From the cell containing the given text, extract its center point as (x, y) coordinate. 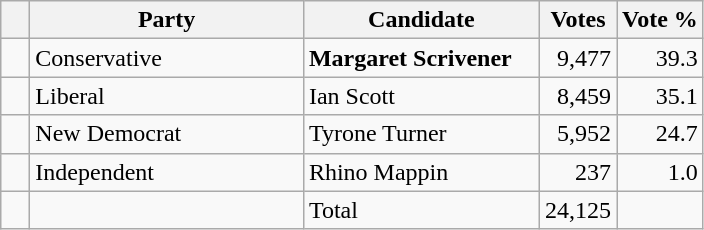
Candidate (421, 20)
Independent (167, 172)
Vote % (660, 20)
1.0 (660, 172)
Liberal (167, 96)
9,477 (578, 58)
Tyrone Turner (421, 134)
35.1 (660, 96)
Conservative (167, 58)
Margaret Scrivener (421, 58)
24,125 (578, 210)
8,459 (578, 96)
Votes (578, 20)
39.3 (660, 58)
237 (578, 172)
Rhino Mappin (421, 172)
New Democrat (167, 134)
Total (421, 210)
Party (167, 20)
24.7 (660, 134)
Ian Scott (421, 96)
5,952 (578, 134)
